Capture the cell that displays the provided text and extract its (X, Y) central coordinate. 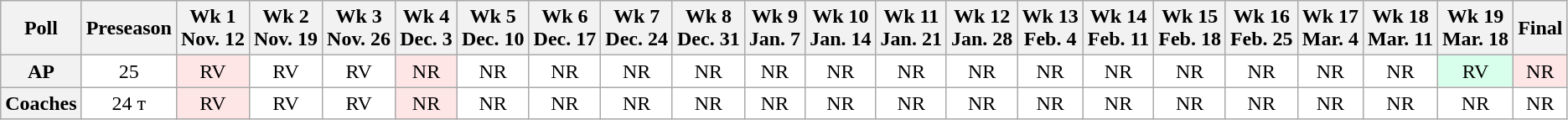
Wk 8 Dec. 31 (708, 29)
Wk 18 Mar. 11 (1401, 29)
Wk 19 Mar. 18 (1475, 29)
Wk 13 Feb. 4 (1050, 29)
Wk 9 Jan. 7 (774, 29)
Wk 16 Feb. 25 (1261, 29)
24 т (129, 103)
Wk 2 Nov. 19 (285, 29)
Wk 1 Nov. 12 (213, 29)
Wk 14 Feb. 11 (1118, 29)
AP (41, 71)
Wk 4 Dec. 3 (427, 29)
Wk 5 Dec. 10 (493, 29)
Wk 3 Nov. 26 (359, 29)
Coaches (41, 103)
Wk 15 Feb. 18 (1190, 29)
Wk 12 Jan. 28 (981, 29)
Wk 11 Jan. 21 (911, 29)
Wk 7 Dec. 24 (637, 29)
Poll (41, 29)
Wk 17 Mar. 4 (1330, 29)
Preseason (129, 29)
Final (1540, 29)
Wk 6 Dec. 17 (565, 29)
25 (129, 71)
Wk 10 Jan. 14 (841, 29)
